Return the [x, y] coordinate for the center point of the cell that contains the specified text.  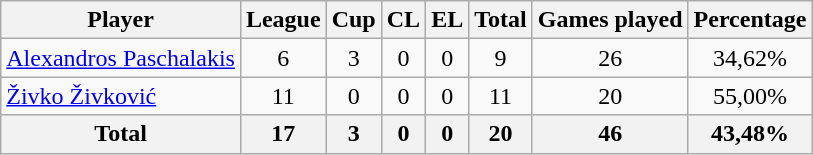
EL [448, 20]
Percentage [750, 20]
6 [283, 58]
Games played [610, 20]
CL [403, 20]
55,00% [750, 96]
43,48% [750, 134]
26 [610, 58]
9 [501, 58]
Živko Živković [121, 96]
League [283, 20]
Alexandros Paschalakis [121, 58]
46 [610, 134]
34,62% [750, 58]
17 [283, 134]
Cup [354, 20]
Player [121, 20]
